Extract the (x, y) coordinate from the center of the cell holding the provided text.  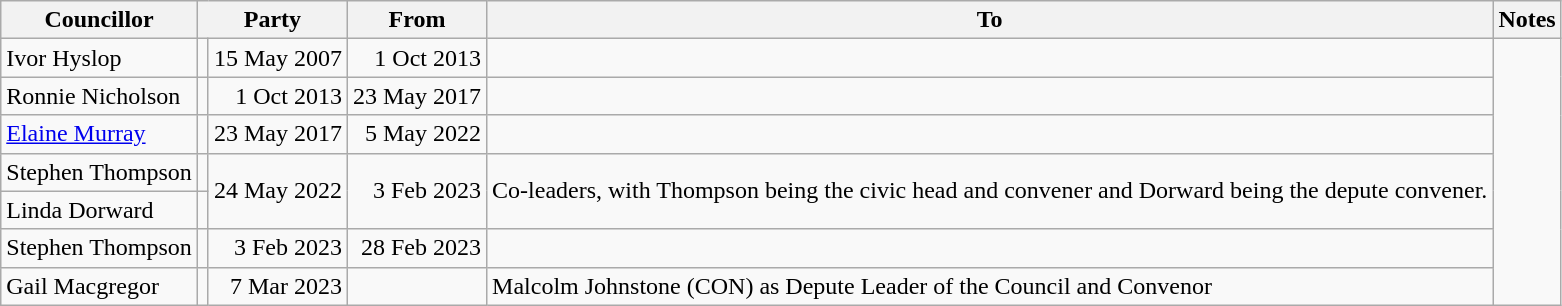
Elaine Murray (100, 134)
Linda Dorward (100, 210)
Notes (1527, 20)
Gail Macgregor (100, 286)
15 May 2007 (278, 58)
Co-leaders, with Thompson being the civic head and convener and Dorward being the depute convener. (990, 191)
7 Mar 2023 (278, 286)
Ivor Hyslop (100, 58)
5 May 2022 (416, 134)
Malcolm Johnstone (CON) as Depute Leader of the Council and Convenor (990, 286)
From (416, 20)
Ronnie Nicholson (100, 96)
24 May 2022 (278, 191)
Councillor (100, 20)
28 Feb 2023 (416, 248)
Party (272, 20)
To (990, 20)
